Pinpoint the cell where the given text exists, returning its (x, y) midpoint coordinate. 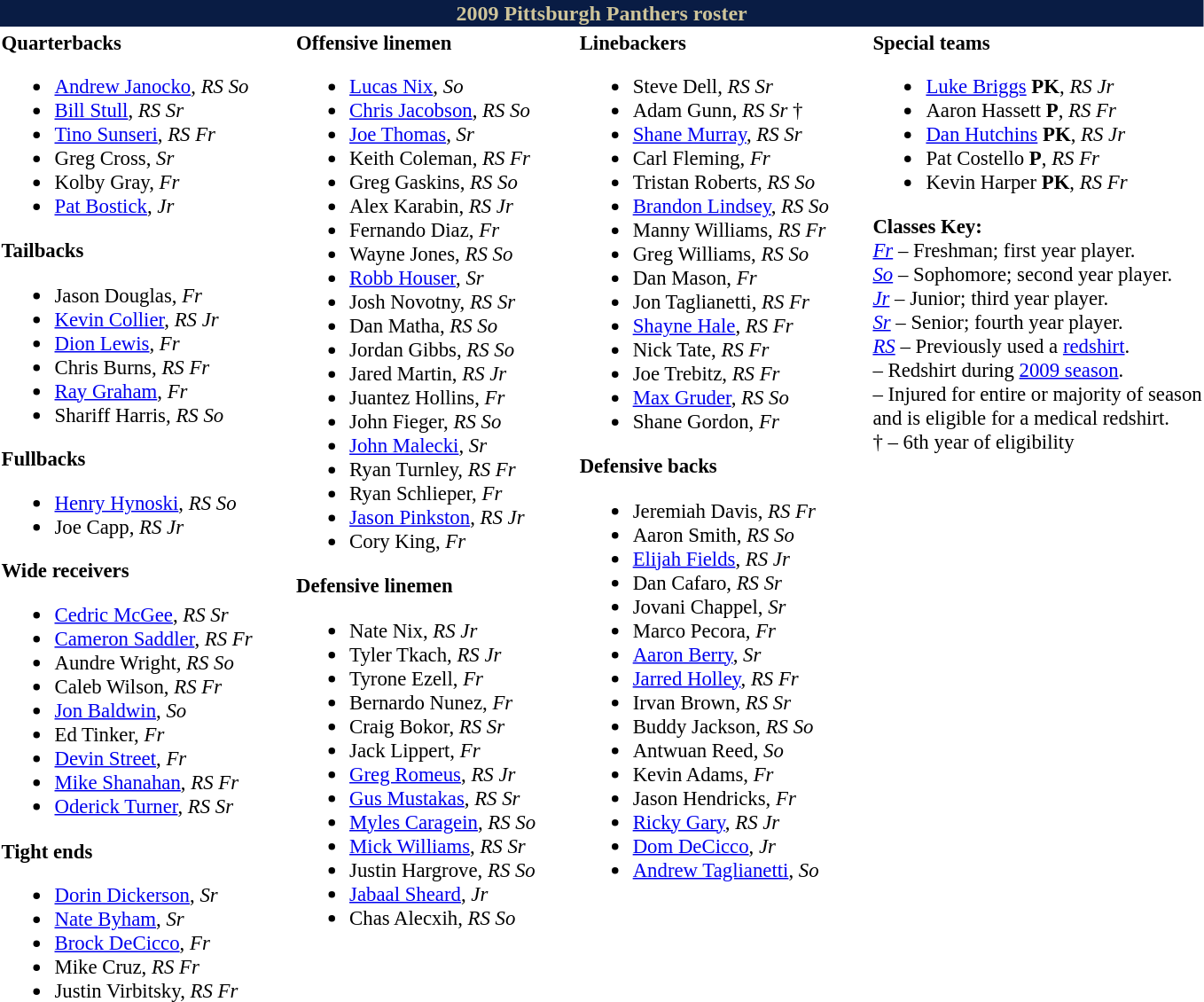
2009 Pittsburgh Panthers roster (601, 13)
